Identify which cell holds the provided text, then report its [x, y] central coordinate. 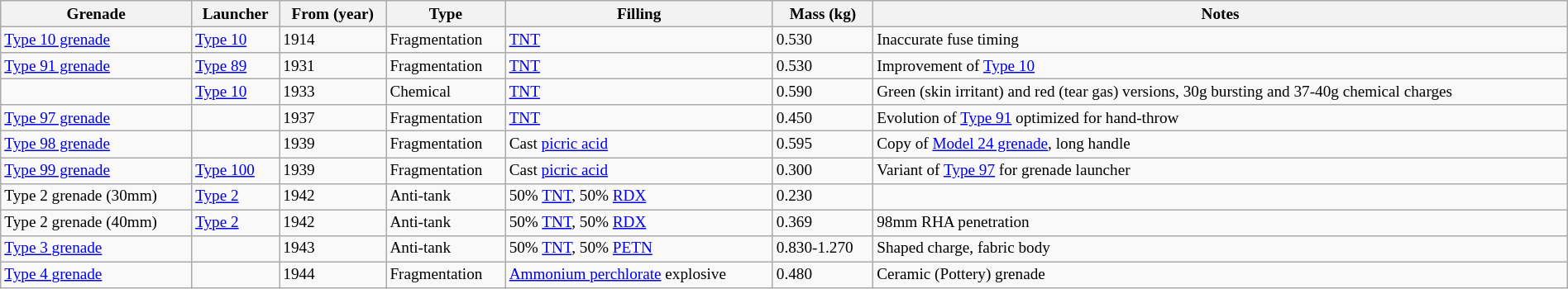
Type 4 grenade [96, 275]
Launcher [236, 14]
1914 [332, 40]
0.230 [822, 197]
Type 89 [236, 66]
Improvement of Type 10 [1221, 66]
1937 [332, 118]
1933 [332, 92]
0.830-1.270 [822, 249]
Type 99 grenade [96, 170]
Type [446, 14]
Grenade [96, 14]
Type 97 grenade [96, 118]
Shaped charge, fabric body [1221, 249]
From (year) [332, 14]
Type 10 grenade [96, 40]
Green (skin irritant) and red (tear gas) versions, 30g bursting and 37-40g chemical charges [1221, 92]
Type 100 [236, 170]
1931 [332, 66]
Chemical [446, 92]
Copy of Model 24 grenade, long handle [1221, 144]
Evolution of Type 91 optimized for hand-throw [1221, 118]
Filling [638, 14]
Type 91 grenade [96, 66]
1944 [332, 275]
Ceramic (Pottery) grenade [1221, 275]
Type 2 grenade (40mm) [96, 223]
0.300 [822, 170]
Inaccurate fuse timing [1221, 40]
Type 3 grenade [96, 249]
0.590 [822, 92]
50% TNT, 50% PETN [638, 249]
0.480 [822, 275]
Ammonium perchlorate explosive [638, 275]
0.595 [822, 144]
0.369 [822, 223]
Type 2 grenade (30mm) [96, 197]
Type 98 grenade [96, 144]
1943 [332, 249]
0.450 [822, 118]
Variant of Type 97 for grenade launcher [1221, 170]
Mass (kg) [822, 14]
98mm RHA penetration [1221, 223]
Notes [1221, 14]
